Detect which cell encompasses the target text, then output its (x, y) center coordinate. 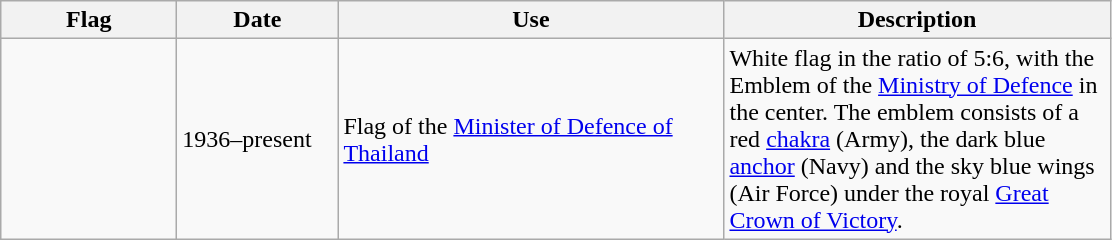
Date (258, 20)
Use (531, 20)
Flag of the Minister of Defence of Thailand (531, 139)
1936–present (258, 139)
Flag (89, 20)
Description (917, 20)
